Extract the (X, Y) coordinate from the center of the cell holding the provided text.  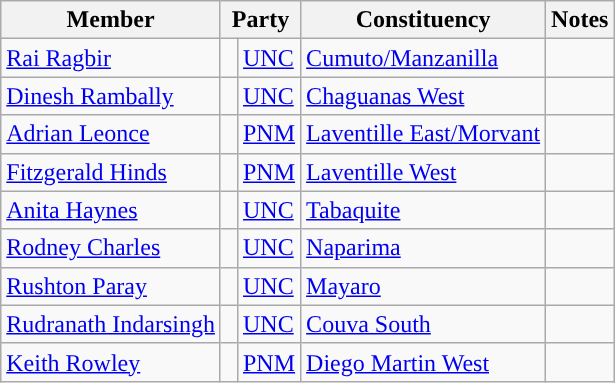
Anita Haynes (111, 210)
Party (260, 20)
Naparima (424, 248)
Member (111, 20)
Laventille East/Morvant (424, 134)
Couva South (424, 324)
Adrian Leonce (111, 134)
Rodney Charles (111, 248)
Dinesh Rambally (111, 96)
Rudranath Indarsingh (111, 324)
Keith Rowley (111, 362)
Diego Martin West (424, 362)
Constituency (424, 20)
Laventille West (424, 172)
Rai Ragbir (111, 58)
Rushton Paray (111, 286)
Fitzgerald Hinds (111, 172)
Tabaquite (424, 210)
Notes (580, 20)
Cumuto/Manzanilla (424, 58)
Chaguanas West (424, 96)
Mayaro (424, 286)
